Search for the cell housing the specified text and yield its [X, Y] center coordinate. 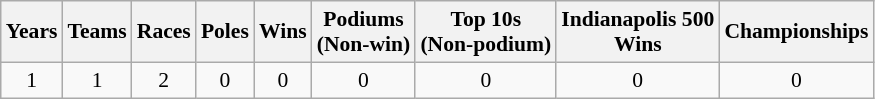
Championships [796, 32]
2 [164, 80]
Poles [225, 32]
Top 10s(Non-podium) [486, 32]
Years [32, 32]
Teams [96, 32]
Races [164, 32]
Indianapolis 500Wins [638, 32]
Podiums(Non-win) [364, 32]
Wins [283, 32]
